Extract the (x, y) coordinate from the center of the cell holding the provided text.  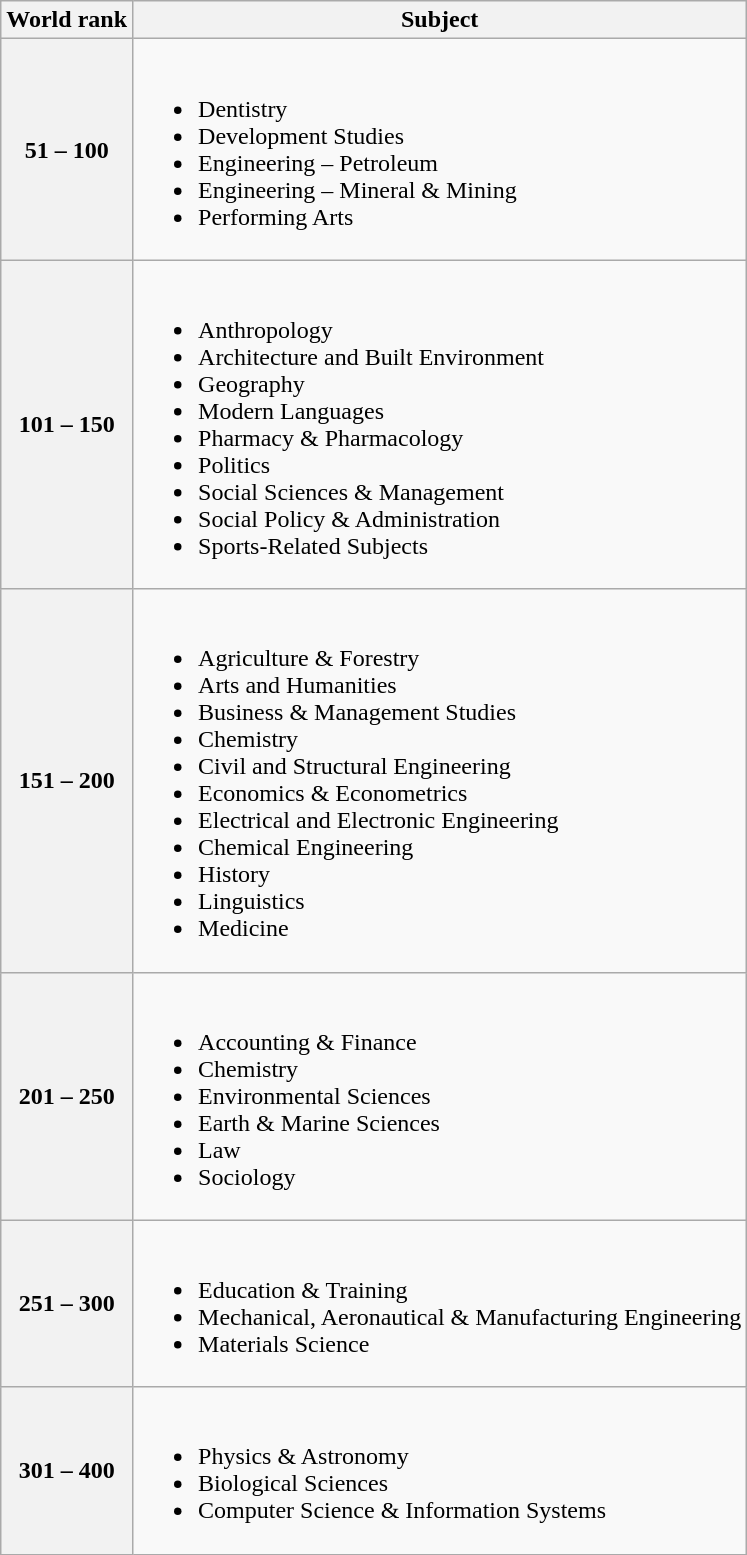
Subject (440, 20)
Education & TrainingMechanical, Aeronautical & Manufacturing EngineeringMaterials Science (440, 1304)
201 – 250 (67, 1096)
Accounting & FinanceChemistryEnvironmental SciencesEarth & Marine SciencesLawSociology (440, 1096)
World rank (67, 20)
151 – 200 (67, 780)
Physics & AstronomyBiological SciencesComputer Science & Information Systems (440, 1470)
101 – 150 (67, 424)
DentistryDevelopment StudiesEngineering – PetroleumEngineering – Mineral & MiningPerforming Arts (440, 150)
251 – 300 (67, 1304)
301 – 400 (67, 1470)
51 – 100 (67, 150)
